Return the [X, Y] coordinate for the center point of the cell that contains the specified text.  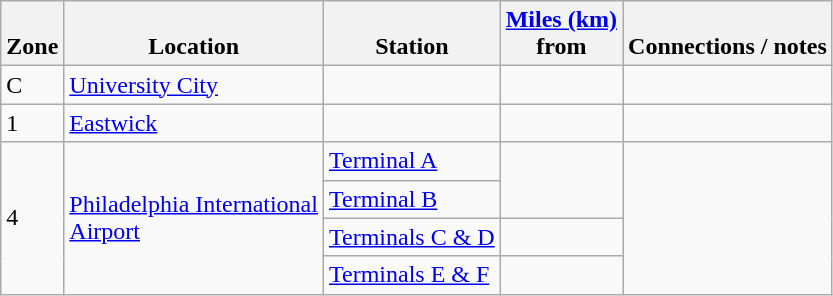
Terminal B [412, 199]
4 [32, 218]
Philadelphia InternationalAirport [194, 218]
Zone [32, 34]
Terminals E & F [412, 275]
Connections / notes [728, 34]
Location [194, 34]
Station [412, 34]
Terminals C & D [412, 237]
C [32, 85]
University City [194, 85]
Terminal A [412, 161]
Eastwick [194, 123]
Miles (km)from [561, 34]
1 [32, 123]
